Return the [x, y] coordinate for the center point of the cell that contains the specified text.  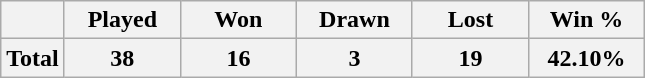
Drawn [354, 20]
Played [122, 20]
Lost [470, 20]
Won [238, 20]
19 [470, 58]
38 [122, 58]
Total [33, 58]
3 [354, 58]
16 [238, 58]
42.10% [587, 58]
Win % [587, 20]
